Detect which cell encompasses the target text, then output its (X, Y) center coordinate. 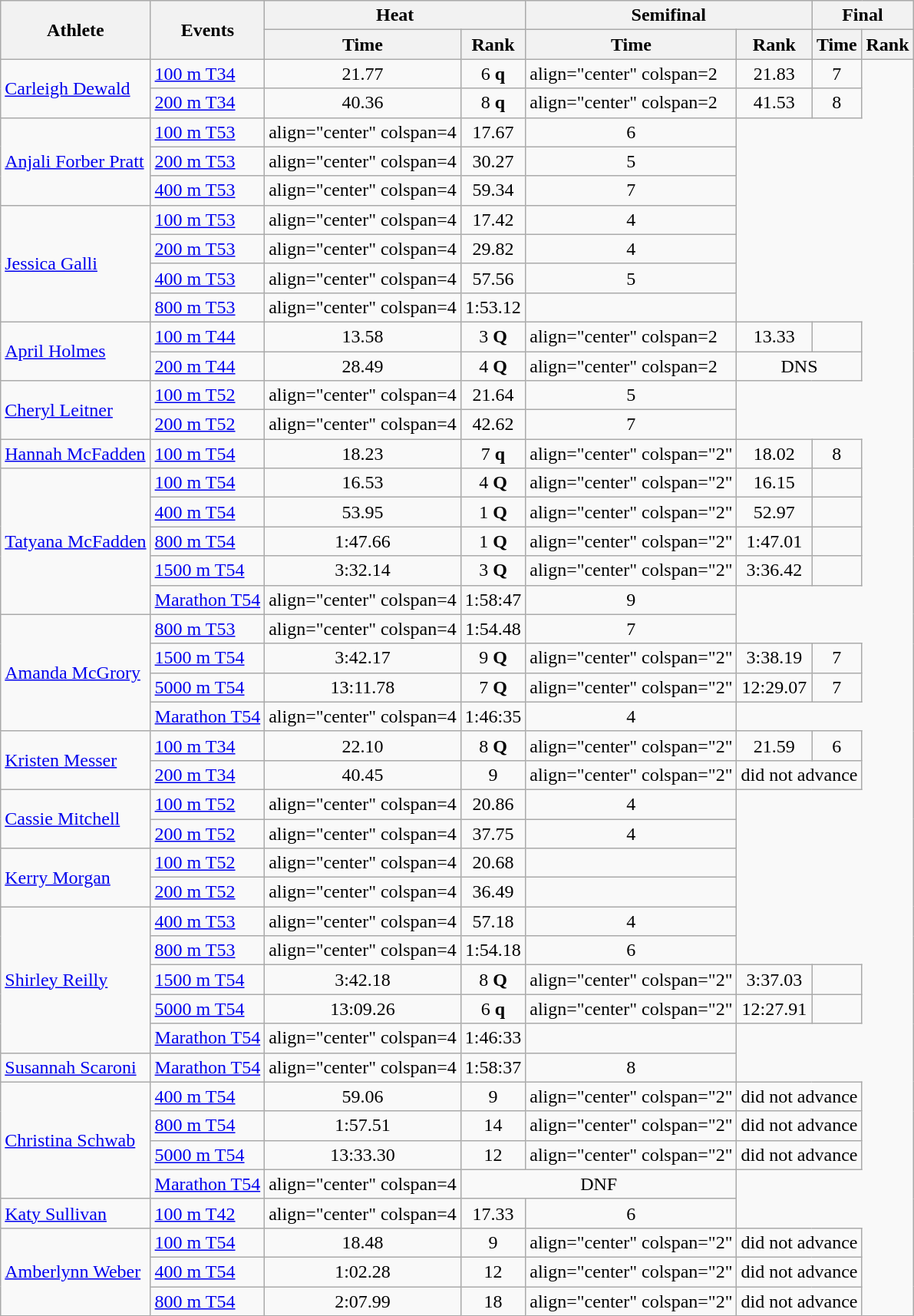
16.15 (774, 483)
Cheryl Leitner (75, 410)
3:38.19 (774, 658)
21.77 (363, 74)
Carleigh Dewald (75, 88)
1:47.01 (774, 541)
1:02.28 (363, 1271)
DNS (800, 366)
1:57.51 (363, 1126)
13:09.26 (363, 1009)
13:33.30 (363, 1155)
17.33 (493, 1213)
200 m T44 (207, 366)
12:27.91 (774, 1009)
3:32.14 (363, 570)
22.10 (363, 746)
18.23 (363, 454)
Jessica Galli (75, 263)
DNF (599, 1184)
Anjali Forber Pratt (75, 161)
29.82 (493, 249)
17.67 (493, 132)
42.62 (493, 425)
53.95 (363, 512)
Katy Sullivan (75, 1213)
21.83 (774, 74)
Athlete (75, 30)
1:53.12 (493, 307)
18.48 (363, 1242)
1:46:35 (493, 716)
40.45 (363, 775)
3:36.42 (774, 570)
Hannah McFadden (75, 454)
57.18 (493, 921)
3:42.18 (363, 980)
57.56 (493, 278)
41.53 (774, 103)
2:07.99 (363, 1301)
Heat (395, 15)
Tatyana McFadden (75, 541)
Shirley Reilly (75, 980)
1:54.18 (493, 951)
16.53 (363, 483)
14 (493, 1126)
59.34 (493, 190)
21.64 (493, 395)
37.75 (493, 833)
Final (863, 15)
59.06 (363, 1096)
18.02 (774, 454)
3:37.03 (774, 980)
Events (207, 30)
1:58:37 (493, 1067)
12:29.07 (774, 687)
18 (493, 1301)
April Holmes (75, 351)
100 m T44 (207, 336)
13:11.78 (363, 687)
100 m T42 (207, 1213)
1:47.66 (363, 541)
20.86 (493, 804)
Semifinal (669, 15)
7 Q (493, 687)
13.58 (363, 336)
1:58:47 (493, 600)
7 q (493, 454)
30.27 (493, 161)
52.97 (774, 512)
8 q (493, 103)
Kerry Morgan (75, 878)
21.59 (774, 746)
17.42 (493, 220)
Kristen Messer (75, 760)
1:46:33 (493, 1038)
9 Q (493, 658)
36.49 (493, 892)
1:54.48 (493, 629)
Christina Schwab (75, 1140)
40.36 (363, 103)
Amanda McGrory (75, 673)
13.33 (774, 336)
Amberlynn Weber (75, 1271)
28.49 (363, 366)
Cassie Mitchell (75, 818)
3:42.17 (363, 658)
20.68 (493, 863)
Susannah Scaroni (75, 1067)
